Scan for the cell matching the given text and deliver its [X, Y] coordinate at center. 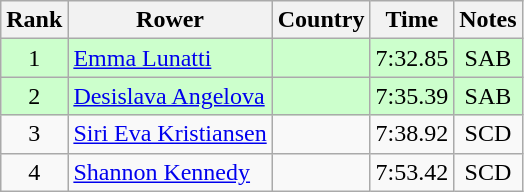
4 [34, 172]
Country [321, 20]
Desislava Angelova [170, 96]
Emma Lunatti [170, 58]
2 [34, 96]
7:35.39 [412, 96]
Shannon Kennedy [170, 172]
7:53.42 [412, 172]
Siri Eva Kristiansen [170, 134]
Rank [34, 20]
Time [412, 20]
3 [34, 134]
7:38.92 [412, 134]
Rower [170, 20]
7:32.85 [412, 58]
Notes [488, 20]
1 [34, 58]
